Locate the cell with the specified text and output its [x, y] center coordinate. 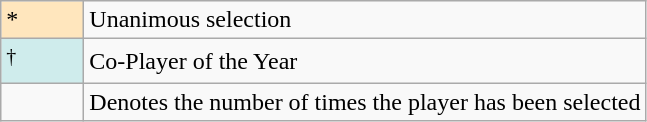
Unanimous selection [365, 20]
Denotes the number of times the player has been selected [365, 102]
* [42, 20]
† [42, 62]
Co-Player of the Year [365, 62]
